Capture the cell that displays the provided text and extract its [x, y] central coordinate. 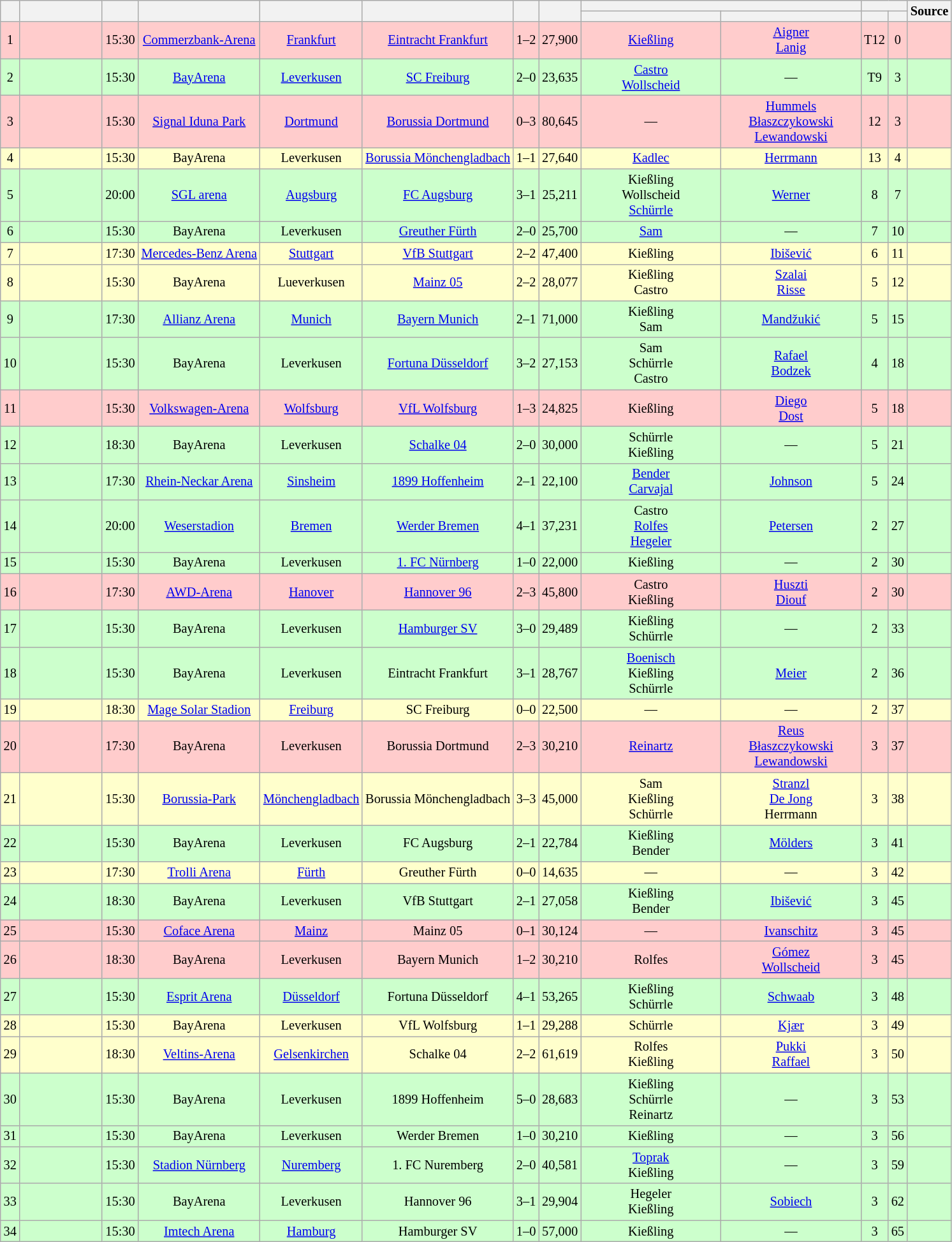
25 [10, 931]
24,825 [560, 408]
Toprak Kießling [651, 1165]
3–2 [526, 364]
9 [10, 319]
25,211 [560, 195]
42 [898, 872]
0–3 [526, 121]
38 [898, 799]
Sam [651, 232]
Wolfsburg [311, 408]
48 [898, 996]
Lueverkusen [311, 283]
Sinsheim [311, 482]
Huszti Diouf [791, 592]
Hanover [311, 592]
Weserstadion [199, 526]
20 [10, 746]
AWD-Arena [199, 592]
Bremen [311, 526]
34 [10, 1231]
19 [10, 710]
Bender Carvajal [651, 482]
Mönchengladbach [311, 799]
Schwaab [791, 996]
SGL arena [199, 195]
Herrmann [791, 158]
Veltins-Arena [199, 1054]
29,904 [560, 1202]
Mercedes-Benz Arena [199, 253]
29,489 [560, 628]
Borussia-Park [199, 799]
1. FC Nuremberg [437, 1165]
Rolfes Kießling [651, 1054]
Boenisch Kießling Schürrle [651, 673]
Mage Solar Stadion [199, 710]
Esprit Arena [199, 996]
Trolli Arena [199, 872]
29 [10, 1054]
Gelsenkirchen [311, 1054]
Rafael Bodzek [791, 364]
32 [10, 1165]
Kießling Castro [651, 283]
Kießling Wollscheid Schürrle [651, 195]
Kjær [791, 1026]
27,640 [560, 158]
14 [10, 526]
0 [898, 40]
1 [10, 40]
22,500 [560, 710]
Hamburg [311, 1231]
Schürrle Kießling [651, 445]
45,000 [560, 799]
Sam Kießling Schürrle [651, 799]
Pukki Raffael [791, 1054]
23,635 [560, 77]
23 [10, 872]
59 [898, 1165]
30,124 [560, 931]
27,900 [560, 40]
Diego Dost [791, 408]
Commerzbank-Arena [199, 40]
14,635 [560, 872]
37,231 [560, 526]
50 [898, 1054]
Mainz [311, 931]
Dortmund [311, 121]
T9 [875, 77]
28,767 [560, 673]
47,400 [560, 253]
Castro Rolfes Hegeler [651, 526]
27,058 [560, 901]
Augsburg [311, 195]
Stranzl De Jong Herrmann [791, 799]
Rolfes [651, 959]
Reus Błaszczykowski Lewandowski [791, 746]
45,800 [560, 592]
28,683 [560, 1099]
Ivanschitz [791, 931]
Meier [791, 673]
Kießling Sam [651, 319]
Munich [311, 319]
Werner [791, 195]
Castro Wollscheid [651, 77]
Coface Arena [199, 931]
Gómez Wollscheid [791, 959]
31 [10, 1136]
Rhein-Neckar Arena [199, 482]
53,265 [560, 996]
22,784 [560, 843]
27,153 [560, 364]
28 [10, 1026]
T12 [875, 40]
16 [10, 592]
Sam Schürrle Castro [651, 364]
62 [898, 1202]
30,000 [560, 445]
53 [898, 1099]
Stadion Nürnberg [199, 1165]
22 [10, 843]
Source [930, 11]
3–0 [526, 628]
Reinartz [651, 746]
Düsseldorf [311, 996]
61,619 [560, 1054]
36 [898, 673]
40,581 [560, 1165]
Freiburg [311, 710]
Petersen [791, 526]
Castro Kießling [651, 592]
80,645 [560, 121]
Imtech Arena [199, 1231]
0–1 [526, 931]
Schürrle [651, 1026]
Kadlec [651, 158]
Mandžukić [791, 319]
Mölders [791, 843]
22,100 [560, 482]
26 [10, 959]
Aigner Lanig [791, 40]
29,288 [560, 1026]
41 [898, 843]
22,000 [560, 563]
Kießling Schürrle Reinartz [651, 1099]
57,000 [560, 1231]
17 [10, 628]
Johnson [791, 482]
Fürth [311, 872]
25,700 [560, 232]
65 [898, 1231]
71,000 [560, 319]
Allianz Arena [199, 319]
Sobiech [791, 1202]
49 [898, 1026]
Hegeler Kießling [651, 1202]
1–3 [526, 408]
Nuremberg [311, 1165]
Szalai Risse [791, 283]
3–3 [526, 799]
Stuttgart [311, 253]
56 [898, 1136]
Signal Iduna Park [199, 121]
Frankfurt [311, 40]
Hummels Błaszczykowski Lewandowski [791, 121]
1. FC Nürnberg [437, 563]
5–0 [526, 1099]
Volkswagen-Arena [199, 408]
28,077 [560, 283]
